Find where the given text appears and provide that cell's center as [x, y] coordinate. 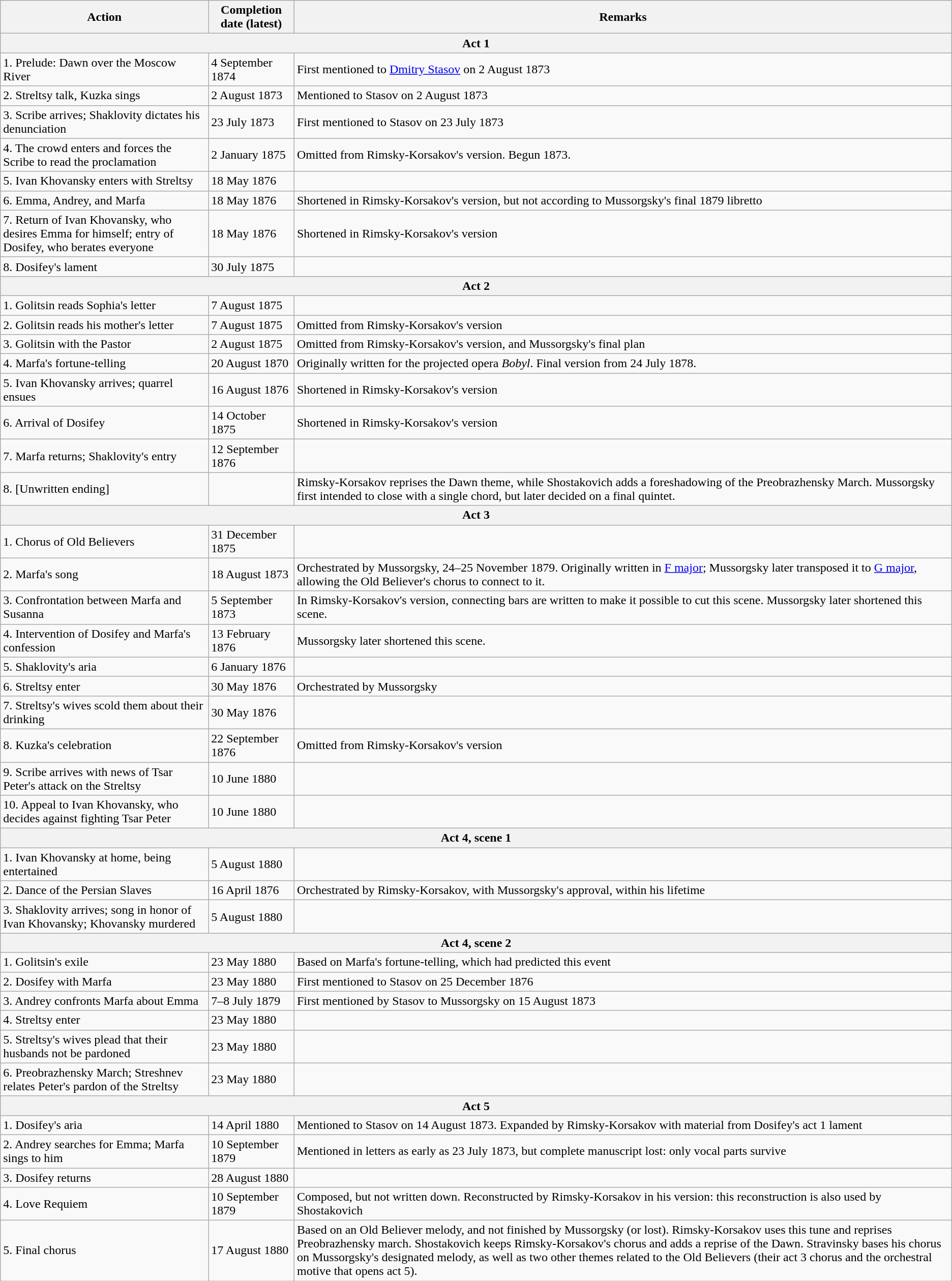
Act 3 [476, 515]
Act 1 [476, 43]
2. Golitsin reads his mother's letter [105, 325]
3. Andrey confronts Marfa about Emma [105, 1001]
1. Chorus of Old Believers [105, 541]
Originally written for the projected opera Bobyl. Final version from 24 July 1878. [622, 364]
6. Streltsy enter [105, 686]
14 April 1880 [251, 1125]
3. Dosifey returns [105, 1177]
First mentioned to Dmitry Stasov on 2 August 1873 [622, 69]
3. Scribe arrives; Shaklovity dictates his denunciation [105, 122]
8. [Unwritten ending] [105, 489]
Act 4, scene 2 [476, 943]
Act 2 [476, 286]
1. Golitsin's exile [105, 962]
Omitted from Rimsky-Korsakov's version, and Mussorgsky's final plan [622, 344]
4. Marfa's fortune-telling [105, 364]
31 December 1875 [251, 541]
5 September 1873 [251, 607]
2. Andrey searches for Emma; Marfa sings to him [105, 1151]
Omitted from Rimsky-Korsakov's version. Begun 1873. [622, 155]
Remarks [622, 17]
20 August 1870 [251, 364]
16 August 1876 [251, 390]
6. Preobrazhensky March; Streshnev relates Peter's pardon of the Streltsy [105, 1079]
6. Arrival of Dosifey [105, 423]
7. Marfa returns; Shaklovity's entry [105, 456]
7–8 July 1879 [251, 1001]
3. Shaklovity arrives; song in honor of Ivan Khovansky; Khovansky murdered [105, 916]
10. Appeal to Ivan Khovansky, who decides against fighting Tsar Peter [105, 812]
3. Golitsin with the Pastor [105, 344]
2. Marfa's song [105, 575]
First mentioned to Stasov on 25 December 1876 [622, 981]
4. Love Requiem [105, 1204]
First mentioned by Stasov to Mussorgsky on 15 August 1873 [622, 1001]
Mentioned in letters as early as 23 July 1873, but complete manuscript lost: only vocal parts survive [622, 1151]
3. Confrontation between Marfa and Susanna [105, 607]
8. Kuzka's celebration [105, 746]
5. Final chorus [105, 1251]
Composed, but not written down. Reconstructed by Rimsky-Korsakov in his version: this reconstruction is also used by Shostakovich [622, 1204]
Mentioned to Stasov on 2 August 1873 [622, 96]
5. Ivan Khovansky arrives; quarrel ensues [105, 390]
1. Ivan Khovansky at home, being entertained [105, 865]
5. Streltsy's wives plead that their husbands not be pardoned [105, 1047]
1. Golitsin reads Sophia's letter [105, 305]
First mentioned to Stasov on 23 July 1873 [622, 122]
1. Dosifey's aria [105, 1125]
2 January 1875 [251, 155]
Shortened in Rimsky-Korsakov's version, but not according to Mussorgsky's final 1879 libretto [622, 200]
4 September 1874 [251, 69]
6 January 1876 [251, 667]
12 September 1876 [251, 456]
7. Return of Ivan Khovansky, who desires Emma for himself; entry of Dosifey, who berates everyone [105, 233]
Orchestrated by Rimsky-Korsakov, with Mussorgsky's approval, within his lifetime [622, 890]
In Rimsky-Korsakov's version, connecting bars are written to make it possible to cut this scene. Mussorgsky later shortened this scene. [622, 607]
2 August 1873 [251, 96]
18 August 1873 [251, 575]
7. Streltsy's wives scold them about their drinking [105, 712]
28 August 1880 [251, 1177]
14 October 1875 [251, 423]
4. The crowd enters and forces the Scribe to read the proclamation [105, 155]
6. Emma, Andrey, and Marfa [105, 200]
16 April 1876 [251, 890]
Orchestrated by Mussorgsky [622, 686]
4. Intervention of Dosifey and Marfa's confession [105, 641]
2. Streltsy talk, Kuzka sings [105, 96]
23 July 1873 [251, 122]
Action [105, 17]
Mentioned to Stasov on 14 August 1873. Expanded by Rimsky-Korsakov with material from Dosifey's act 1 lament [622, 1125]
1. Prelude: Dawn over the Moscow River [105, 69]
22 September 1876 [251, 746]
2. Dosifey with Marfa [105, 981]
17 August 1880 [251, 1251]
9. Scribe arrives with news of Tsar Peter's attack on the Streltsy [105, 778]
2 August 1875 [251, 344]
Mussorgsky later shortened this scene. [622, 641]
13 February 1876 [251, 641]
30 July 1875 [251, 266]
Completion date (latest) [251, 17]
4. Streltsy enter [105, 1020]
Act 5 [476, 1106]
Act 4, scene 1 [476, 838]
8. Dosifey's lament [105, 266]
2. Dance of the Persian Slaves [105, 890]
5. Ivan Khovansky enters with Streltsy [105, 181]
5. Shaklovity's aria [105, 667]
Based on Marfa's fortune-telling, which had predicted this event [622, 962]
